Locate the cell with the specified text and output its (X, Y) center coordinate. 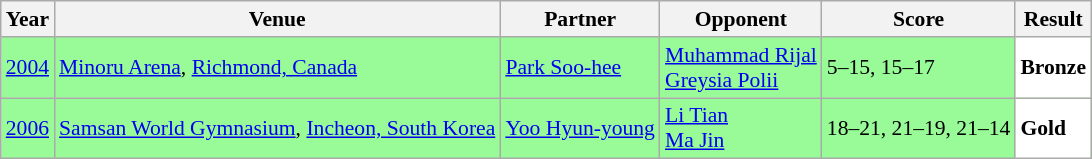
Result (1053, 19)
18–21, 21–19, 21–14 (919, 128)
Park Soo-hee (580, 68)
Bronze (1053, 68)
2006 (28, 128)
2004 (28, 68)
Gold (1053, 128)
Opponent (741, 19)
Muhammad Rijal Greysia Polii (741, 68)
Yoo Hyun-young (580, 128)
Minoru Arena, Richmond, Canada (277, 68)
Li Tian Ma Jin (741, 128)
Venue (277, 19)
Year (28, 19)
Score (919, 19)
5–15, 15–17 (919, 68)
Partner (580, 19)
Samsan World Gymnasium, Incheon, South Korea (277, 128)
